Return the (X, Y) coordinate for the center point of the cell that contains the specified text.  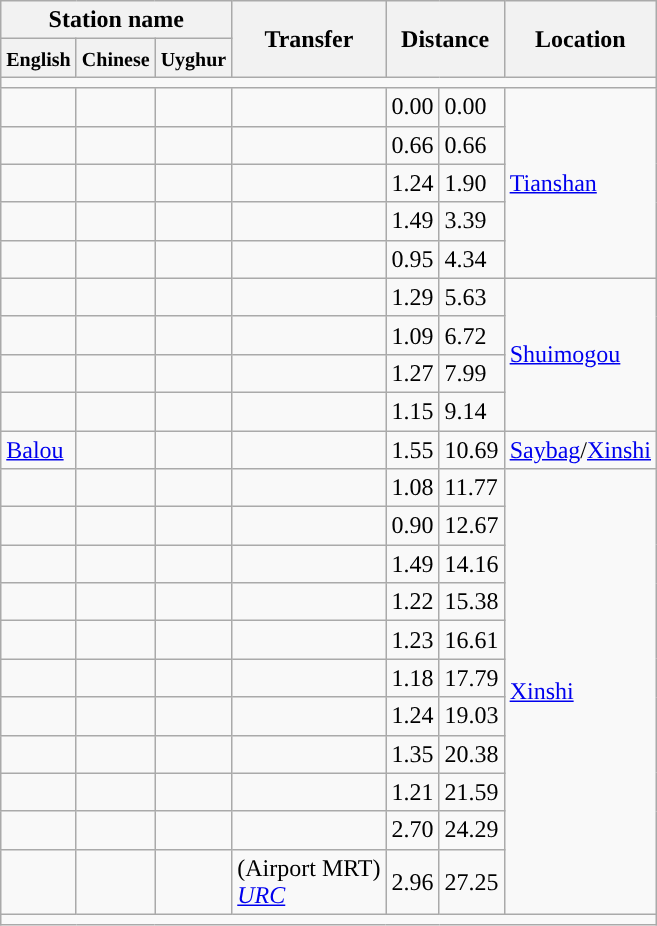
1.22 (412, 602)
21.59 (472, 792)
0.95 (412, 259)
1.27 (412, 373)
Balou (39, 449)
1.09 (412, 335)
Shuimogou (580, 354)
7.99 (472, 373)
1.08 (412, 488)
Chinese (116, 58)
3.39 (472, 221)
1.35 (412, 754)
English (39, 58)
1.23 (412, 640)
27.25 (472, 882)
19.03 (472, 716)
(Airport MRT) URC (309, 882)
10.69 (472, 449)
2.96 (412, 882)
Tianshan (580, 183)
1.29 (412, 297)
0.90 (412, 526)
1.55 (412, 449)
Saybag/Xinshi (580, 449)
9.14 (472, 411)
4.34 (472, 259)
6.72 (472, 335)
Distance (445, 39)
16.61 (472, 640)
Xinshi (580, 692)
15.38 (472, 602)
5.63 (472, 297)
Location (580, 39)
Transfer (309, 39)
1.15 (412, 411)
11.77 (472, 488)
Station name (116, 20)
1.90 (472, 183)
1.21 (412, 792)
2.70 (412, 830)
24.29 (472, 830)
Uyghur (194, 58)
14.16 (472, 564)
12.67 (472, 526)
1.18 (412, 678)
20.38 (472, 754)
17.79 (472, 678)
